Pinpoint the cell where the given text exists, returning its [X, Y] midpoint coordinate. 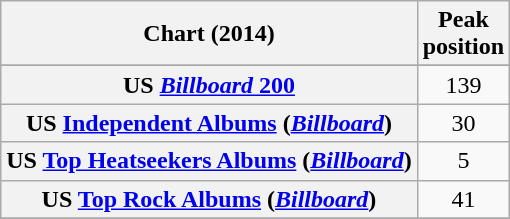
US Top Heatseekers Albums (Billboard) [209, 161]
US Billboard 200 [209, 85]
139 [463, 85]
Peakposition [463, 34]
41 [463, 199]
5 [463, 161]
30 [463, 123]
US Top Rock Albums (Billboard) [209, 199]
Chart (2014) [209, 34]
US Independent Albums (Billboard) [209, 123]
